Locate the cell with the specified text and output its [X, Y] center coordinate. 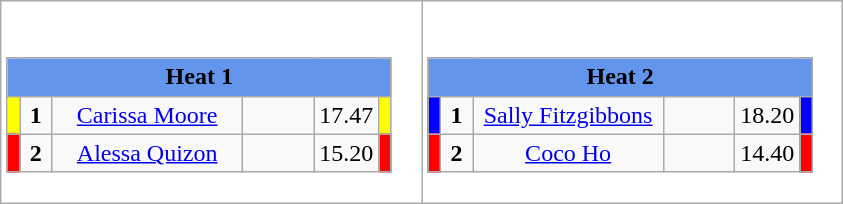
Heat 1 [199, 77]
Alessa Quizon [148, 153]
Carissa Moore [148, 115]
17.47 [346, 115]
Heat 2 [620, 77]
14.40 [768, 153]
15.20 [346, 153]
Heat 1 1 Carissa Moore 17.47 2 Alessa Quizon 15.20 [212, 102]
18.20 [768, 115]
Coco Ho [568, 153]
Sally Fitzgibbons [568, 115]
Heat 2 1 Sally Fitzgibbons 18.20 2 Coco Ho 14.40 [632, 102]
